Determine the (X, Y) coordinate at the center of the cell enclosing the given text.  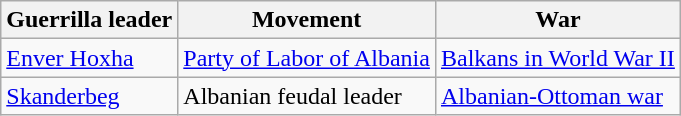
Albanian-Ottoman war (558, 96)
War (558, 20)
Skanderbeg (90, 96)
Guerrilla leader (90, 20)
Enver Hoxha (90, 58)
Albanian feudal leader (307, 96)
Party of Labor of Albania (307, 58)
Balkans in World War II (558, 58)
Movement (307, 20)
